Scan for the cell matching the given text and deliver its (x, y) coordinate at center. 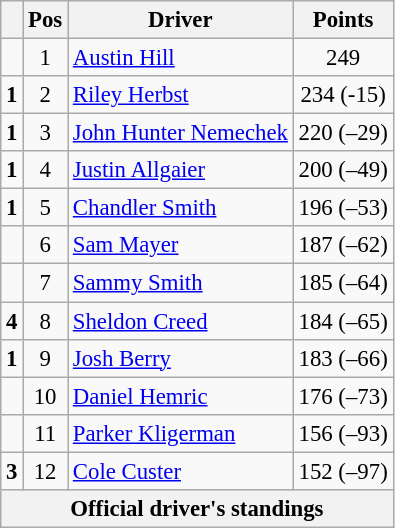
John Hunter Nemechek (181, 133)
Sammy Smith (181, 283)
Points (343, 20)
200 (–49) (343, 170)
Riley Herbst (181, 95)
Justin Allgaier (181, 170)
12 (46, 471)
2 (46, 95)
183 (–66) (343, 358)
Daniel Hemric (181, 396)
Sam Mayer (181, 245)
220 (–29) (343, 133)
234 (-15) (343, 95)
Driver (181, 20)
Official driver's standings (197, 509)
Austin Hill (181, 58)
10 (46, 396)
Chandler Smith (181, 208)
5 (46, 208)
Parker Kligerman (181, 433)
8 (46, 321)
185 (–64) (343, 283)
Sheldon Creed (181, 321)
7 (46, 283)
Josh Berry (181, 358)
6 (46, 245)
196 (–53) (343, 208)
156 (–93) (343, 433)
187 (–62) (343, 245)
9 (46, 358)
249 (343, 58)
184 (–65) (343, 321)
11 (46, 433)
176 (–73) (343, 396)
Cole Custer (181, 471)
152 (–97) (343, 471)
Pos (46, 20)
